Locate the cell with the specified text and output its (X, Y) center coordinate. 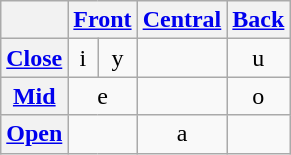
e (102, 96)
Open (34, 134)
a (182, 134)
y (118, 58)
Mid (34, 96)
o (258, 96)
u (258, 58)
i (83, 58)
Central (182, 20)
Close (34, 58)
Back (258, 20)
Front (102, 20)
